Detect which cell encompasses the target text, then output its [X, Y] center coordinate. 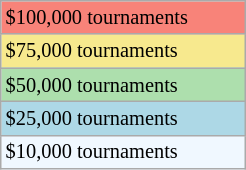
$100,000 tournaments [124, 17]
$50,000 tournaments [124, 85]
$10,000 tournaments [124, 152]
$25,000 tournaments [124, 118]
$75,000 tournaments [124, 51]
